Locate the cell with the specified text and output its [x, y] center coordinate. 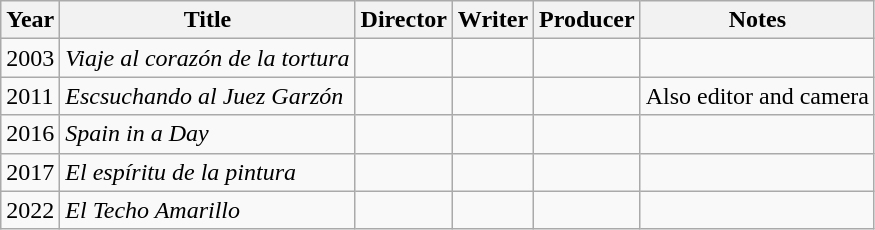
2017 [30, 172]
Director [404, 20]
2011 [30, 96]
Escsuchando al Juez Garzón [208, 96]
Viaje al corazón de la tortura [208, 58]
El espíritu de la pintura [208, 172]
Notes [757, 20]
2022 [30, 210]
Producer [588, 20]
2016 [30, 134]
Writer [492, 20]
2003 [30, 58]
El Techo Amarillo [208, 210]
Spain in a Day [208, 134]
Title [208, 20]
Also editor and camera [757, 96]
Year [30, 20]
